Provide the [x, y] coordinate of the cell's center where the given text is located.  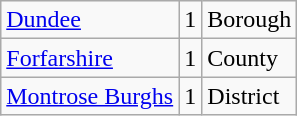
County [250, 58]
District [250, 96]
Borough [250, 20]
Dundee [90, 20]
Forfarshire [90, 58]
Montrose Burghs [90, 96]
